Determine the (x, y) coordinate at the center of the cell enclosing the given text.  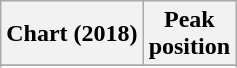
Peakposition (189, 34)
Chart (2018) (72, 34)
